For the text-containing cell, return its midpoint in [x, y] coordinate format. 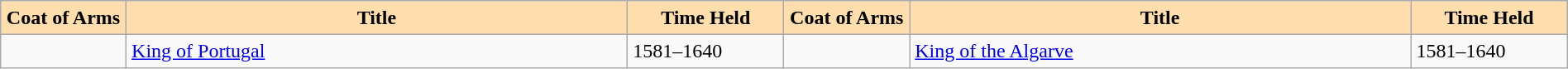
King of the Algarve [1160, 51]
King of Portugal [376, 51]
